Locate the cell with the specified text and output its [x, y] center coordinate. 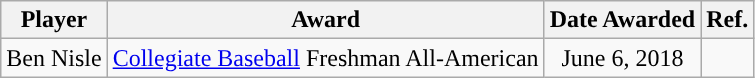
Date Awarded [622, 20]
Ben Nisle [54, 58]
June 6, 2018 [622, 58]
Award [326, 20]
Player [54, 20]
Collegiate Baseball Freshman All-American [326, 58]
Ref. [728, 20]
